Scan for the cell matching the given text and deliver its [X, Y] coordinate at center. 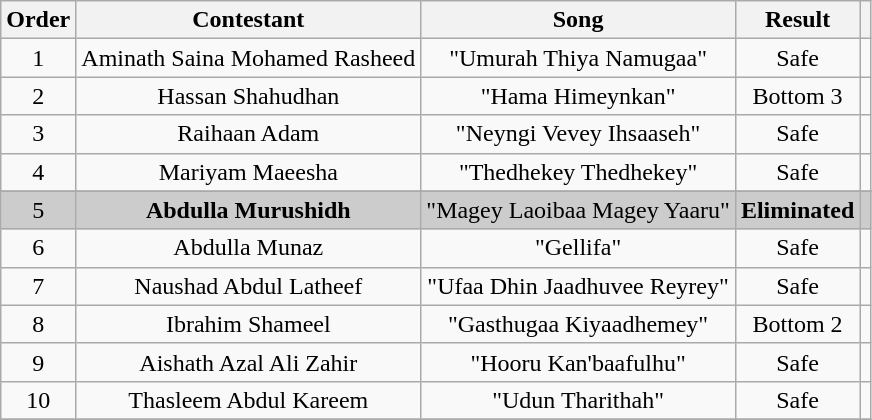
Song [578, 20]
"Ufaa Dhin Jaadhuvee Reyrey" [578, 286]
Aishath Azal Ali Zahir [248, 362]
"Umurah Thiya Namugaa" [578, 58]
Eliminated [797, 210]
Order [38, 20]
7 [38, 286]
"Gellifa" [578, 248]
"Hooru Kan'baafulhu" [578, 362]
8 [38, 324]
Hassan Shahudhan [248, 96]
Bottom 3 [797, 96]
Raihaan Adam [248, 134]
Thasleem Abdul Kareem [248, 400]
"Udun Tharithah" [578, 400]
1 [38, 58]
"Thedhekey Thedhekey" [578, 172]
Aminath Saina Mohamed Rasheed [248, 58]
9 [38, 362]
Naushad Abdul Latheef [248, 286]
Contestant [248, 20]
Abdulla Munaz [248, 248]
Ibrahim Shameel [248, 324]
3 [38, 134]
2 [38, 96]
4 [38, 172]
Result [797, 20]
Bottom 2 [797, 324]
5 [38, 210]
"Neyngi Vevey Ihsaaseh" [578, 134]
"Magey Laoibaa Magey Yaaru" [578, 210]
"Gasthugaa Kiyaadhemey" [578, 324]
10 [38, 400]
6 [38, 248]
Abdulla Murushidh [248, 210]
Mariyam Maeesha [248, 172]
"Hama Himeynkan" [578, 96]
